Find where the given text appears and provide that cell's center as [x, y] coordinate. 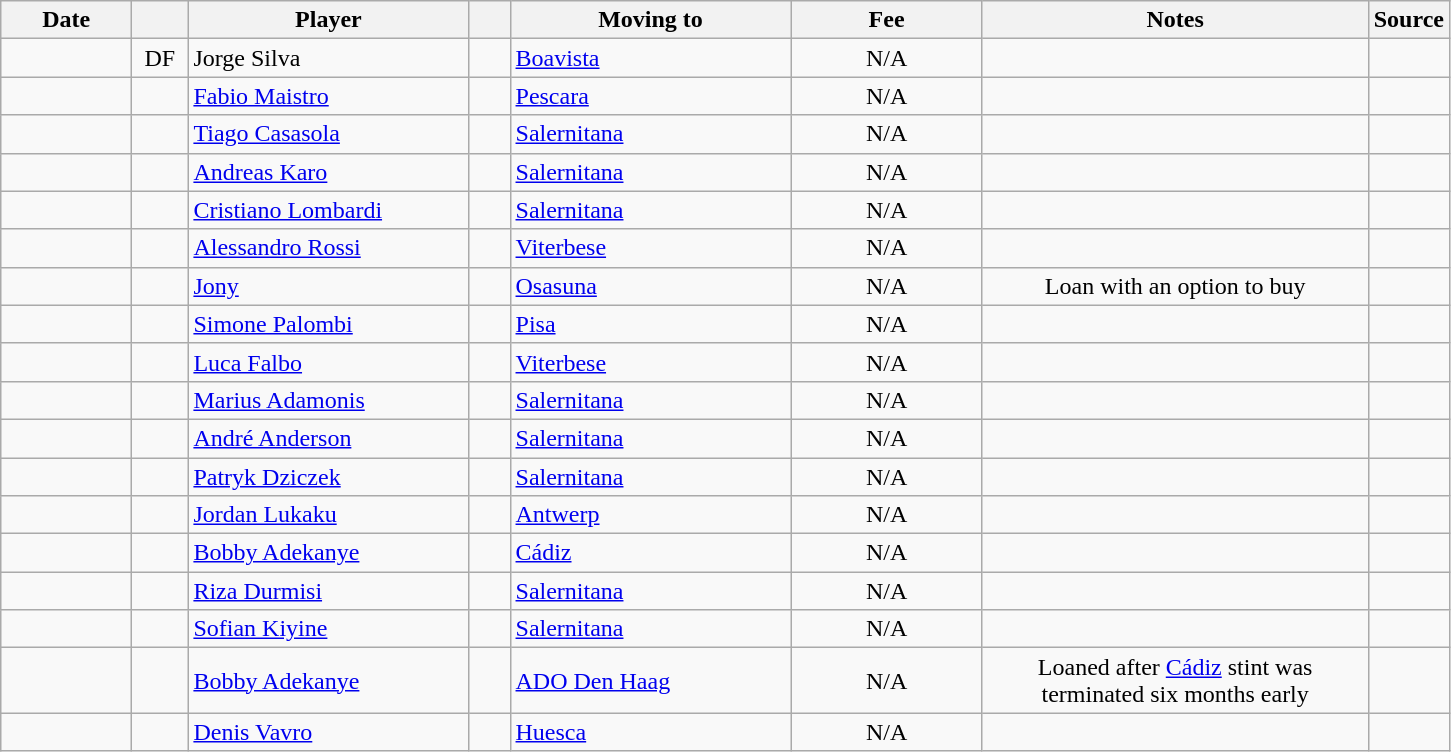
Loaned after Cádiz stint was terminated six months early [1175, 680]
Tiago Casasola [328, 134]
Huesca [650, 732]
Osasuna [650, 286]
Fee [886, 20]
Antwerp [650, 515]
DF [160, 58]
ADO Den Haag [650, 680]
Cristiano Lombardi [328, 210]
Luca Falbo [328, 362]
Sofian Kiyine [328, 629]
Simone Palombi [328, 324]
Loan with an option to buy [1175, 286]
Pisa [650, 324]
Fabio Maistro [328, 96]
Patryk Dziczek [328, 477]
Denis Vavro [328, 732]
Date [66, 20]
Jony [328, 286]
Andreas Karo [328, 172]
Player [328, 20]
Pescara [650, 96]
André Anderson [328, 438]
Cádiz [650, 553]
Riza Durmisi [328, 591]
Boavista [650, 58]
Jordan Lukaku [328, 515]
Alessandro Rossi [328, 248]
Marius Adamonis [328, 400]
Source [1408, 20]
Notes [1175, 20]
Moving to [650, 20]
Jorge Silva [328, 58]
